Capture the cell that displays the provided text and extract its [X, Y] central coordinate. 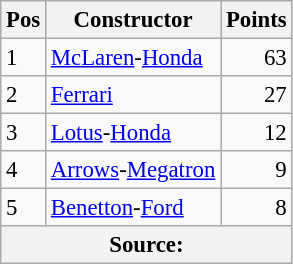
Constructor [134, 20]
5 [24, 208]
Benetton-Ford [134, 208]
Source: [146, 245]
63 [256, 58]
12 [256, 133]
1 [24, 58]
Ferrari [134, 95]
Pos [24, 20]
Points [256, 20]
2 [24, 95]
27 [256, 95]
Lotus-Honda [134, 133]
Arrows-Megatron [134, 170]
9 [256, 170]
McLaren-Honda [134, 58]
3 [24, 133]
4 [24, 170]
8 [256, 208]
